Output the [X, Y] coordinate of the center of the cell containing the given text.  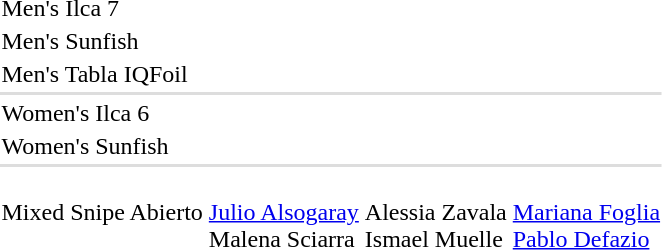
Women's Ilca 6 [102, 113]
Men's Tabla IQFoil [102, 74]
Men's Sunfish [102, 41]
Women's Sunfish [102, 146]
